Extract the (X, Y) coordinate from the center of the cell holding the provided text.  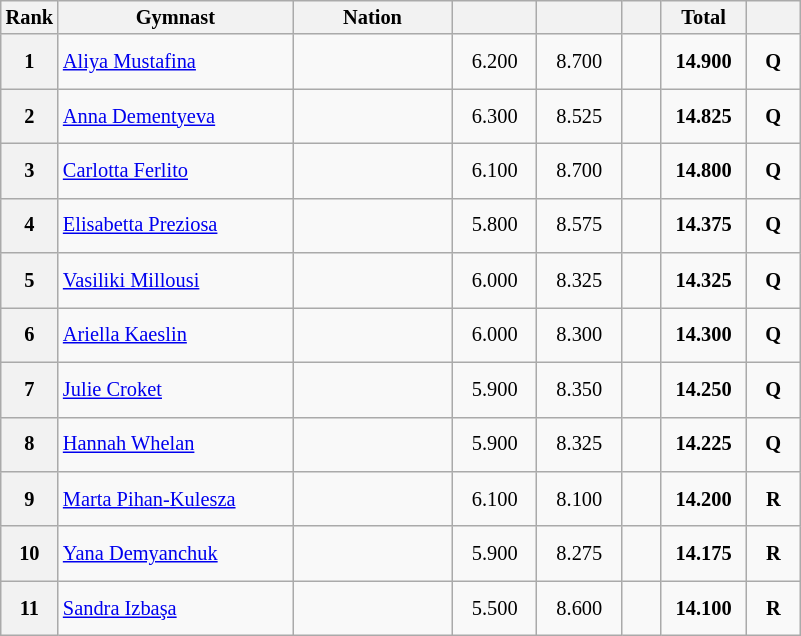
5.500 (494, 608)
14.825 (704, 116)
8.350 (580, 390)
10 (30, 554)
6.300 (494, 116)
14.800 (704, 170)
Julie Croket (176, 390)
Ariella Kaeslin (176, 334)
11 (30, 608)
Gymnast (176, 17)
Total (704, 17)
7 (30, 390)
3 (30, 170)
Marta Pihan-Kulesza (176, 498)
6 (30, 334)
14.325 (704, 280)
8.575 (580, 226)
8.525 (580, 116)
Vasiliki Millousi (176, 280)
5 (30, 280)
14.100 (704, 608)
9 (30, 498)
5.800 (494, 226)
Yana Demyanchuk (176, 554)
14.375 (704, 226)
Aliya Mustafina (176, 62)
Nation (373, 17)
Carlotta Ferlito (176, 170)
Anna Dementyeva (176, 116)
14.250 (704, 390)
6.200 (494, 62)
8.600 (580, 608)
8.100 (580, 498)
14.225 (704, 444)
14.175 (704, 554)
8 (30, 444)
4 (30, 226)
14.200 (704, 498)
14.900 (704, 62)
14.300 (704, 334)
8.300 (580, 334)
1 (30, 62)
2 (30, 116)
Rank (30, 17)
8.275 (580, 554)
Sandra Izbaşa (176, 608)
Hannah Whelan (176, 444)
Elisabetta Preziosa (176, 226)
